From the cell containing the given text, extract its center point as [X, Y] coordinate. 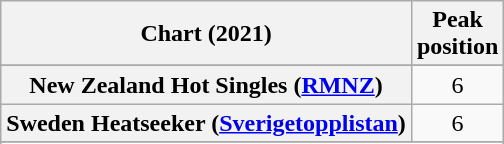
Peakposition [457, 34]
Sweden Heatseeker (Sverigetopplistan) [206, 123]
Chart (2021) [206, 34]
New Zealand Hot Singles (RMNZ) [206, 85]
